Return [X, Y] of the center of cell containing provided text 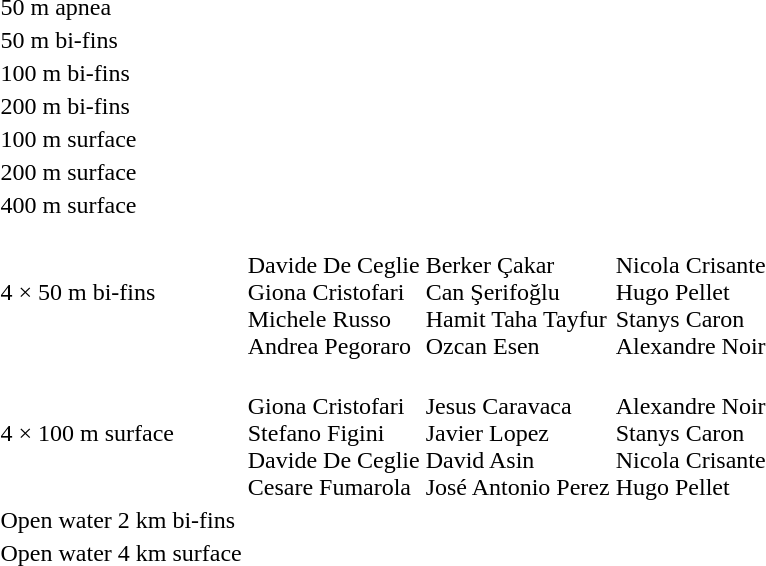
Jesus CaravacaJavier LopezDavid AsinJosé Antonio Perez [518, 433]
Berker ÇakarCan ŞerifoğluHamit Taha TayfurOzcan Esen [518, 292]
Giona CristofariStefano FiginiDavide De CeglieCesare Fumarola [334, 433]
Davide De CeglieGiona CristofariMichele RussoAndrea Pegoraro [334, 292]
